Scan for the cell matching the given text and deliver its [X, Y] coordinate at center. 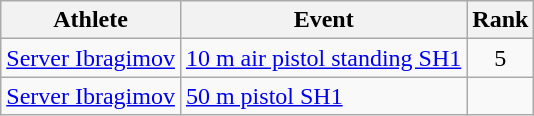
10 m air pistol standing SH1 [323, 58]
5 [500, 58]
Athlete [91, 20]
50 m pistol SH1 [323, 96]
Event [323, 20]
Rank [500, 20]
